Scan for the cell matching the given text and deliver its (x, y) coordinate at center. 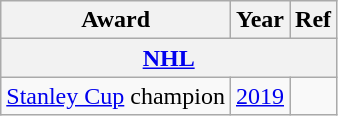
Ref (314, 20)
Award (116, 20)
NHL (169, 58)
2019 (260, 96)
Year (260, 20)
Stanley Cup champion (116, 96)
